Search for the cell housing the specified text and yield its (x, y) center coordinate. 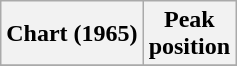
Chart (1965) (72, 34)
Peakposition (189, 34)
